Extract the [x, y] coordinate from the center of the cell holding the provided text.  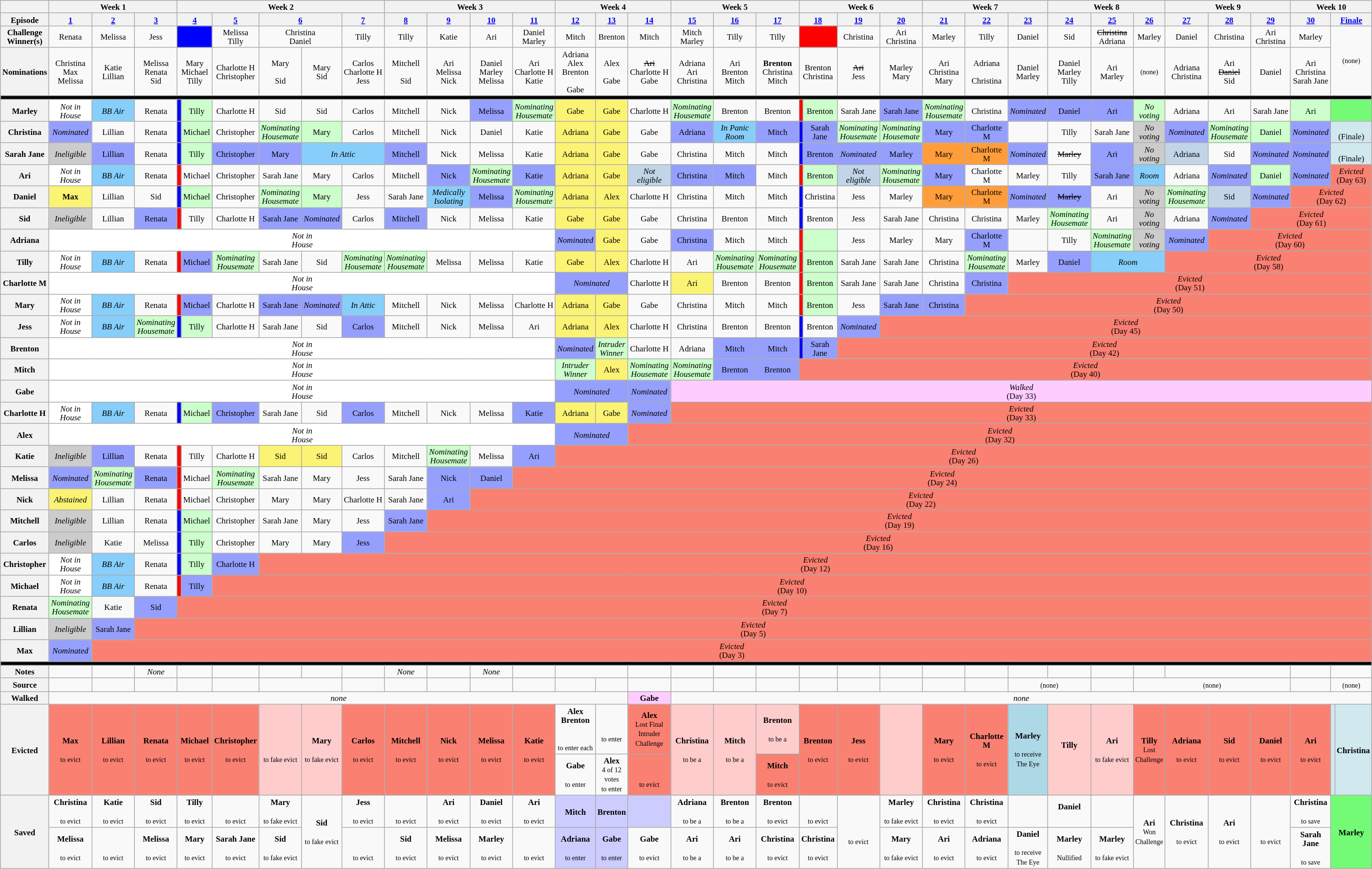
Evicted(Day 58) [1268, 261]
DanielMarleyMelissa [492, 72]
Week 7 [985, 7]
Evicted(Day 12) [815, 564]
Evicted(Day 7) [775, 608]
Danielto receive The Eye [1028, 848]
MitchellSid [406, 72]
Maxto evict [70, 750]
Christinato save [1310, 811]
AriMarley [1112, 72]
Evicted(Day 45) [1126, 326]
AlexLost Final Intruder Challenge [649, 729]
Christopherto evict [236, 750]
Evicted(Day 51) [1190, 283]
25 [1112, 20]
ChristinaMaxMelissa [70, 72]
13 [612, 20]
28 [1229, 20]
29 [1271, 20]
Nominations [25, 72]
ChallengeWinner(s) [25, 37]
AdrianaAlexBrentonGabe [576, 72]
to enter [612, 729]
AriWonChallenge [1149, 832]
ChristinaDaniel [300, 37]
20 [901, 20]
AriMelissaNick [449, 72]
AriBrentonMitch [735, 72]
3 [155, 20]
AriCharlotte HGabe [649, 72]
DanielMarleyTilly [1069, 72]
Week 4 [613, 7]
AriJess [858, 72]
Evicted(Day 60) [1290, 240]
21 [944, 20]
Evicted(Day 32) [1000, 434]
27 [1186, 20]
Gabeto evict [649, 848]
Michaelto evict [194, 750]
AlexGabe [612, 72]
23 [1028, 20]
ChristinaAdriana [1112, 37]
Week 1 [113, 7]
MitchMarley [692, 37]
Tillyto evict [194, 811]
CarlosCharlotte HJess [363, 72]
Week 2 [281, 7]
Charlotte Mto evict [986, 750]
Notes [25, 672]
Carlosto evict [363, 750]
Mitchto evict [778, 775]
to fake evict [280, 750]
Week 10 [1331, 7]
Evicted(Day 61) [1311, 218]
Evicted(Day 3) [732, 651]
14 [649, 20]
AriChristinaMary [944, 72]
9 [449, 20]
Evicted(Day 10) [792, 586]
18 [818, 20]
6 [300, 20]
TillyLostChallenge [1149, 750]
Christinato be a [692, 750]
7 [363, 20]
AlexBrentonto enter each [576, 729]
Evicted(Day 63) [1351, 175]
BrentonChristinaMitch [778, 72]
Evicted(Day 50) [1168, 305]
Mitchellto evict [406, 750]
Renatato evict [155, 750]
Episode [25, 20]
17 [778, 20]
Evicted(Day 62) [1331, 197]
1 [70, 20]
15 [692, 20]
MelissaRenataSid [155, 72]
Marleyto receive The Eye [1028, 750]
Week 3 [470, 7]
AriChristinaSarah Jane [1310, 72]
11 [534, 20]
Lillianto evict [113, 750]
Week 5 [735, 7]
MelissaTilly [236, 37]
AriCharlotte HKatie [534, 72]
Source [25, 685]
Evicted(Day 40) [1086, 369]
Week 6 [861, 7]
Week 9 [1228, 7]
10 [492, 20]
Finale [1351, 20]
Adrianato enter [576, 848]
Abstained [70, 500]
Evicted(Day 42) [1104, 348]
BrentonChristina [818, 72]
4 [194, 20]
19 [858, 20]
2 [113, 20]
Evicted(Day 19) [900, 521]
Evicted(Day 22) [921, 500]
Sarah Janeto evict [236, 848]
AdrianaAriChristina [692, 72]
30 [1310, 20]
24 [1069, 20]
In PanicRoom [735, 132]
16 [735, 20]
Walked(Day 33) [1021, 391]
MarleyNullified [1069, 848]
KatieLillian [113, 72]
Alex4 of 12 votesto enter [612, 775]
8 [406, 20]
5 [236, 20]
Mitchto be a [735, 750]
Evicted(Day 16) [879, 543]
Arito fake evict [1112, 750]
Sarah Janeto save [1310, 848]
Evicted(Day 5) [753, 629]
AriDanielSid [1229, 72]
Evicted [25, 750]
MedicallyIsolating [449, 197]
Nickto evict [449, 750]
Saved [25, 832]
MaryMichaelTilly [194, 72]
Charlotte HChristopher [236, 72]
26 [1149, 20]
Adrianato be a [692, 811]
Marleyto evict [492, 848]
Evicted(Day 26) [964, 456]
MarleyMary [901, 72]
12 [576, 20]
Walked [25, 698]
Week 8 [1107, 7]
Evicted(Day 33) [1021, 413]
Evicted(Day 24) [942, 478]
22 [986, 20]
